Return the (X, Y) coordinate for the center point of the cell that contains the specified text.  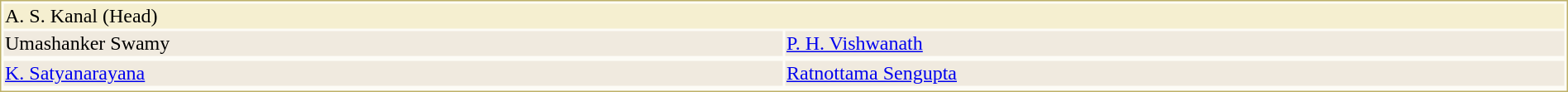
A. S. Kanal (Head) (784, 16)
Ratnottama Sengupta (1175, 74)
K. Satyanarayana (393, 74)
P. H. Vishwanath (1175, 44)
Umashanker Swamy (393, 44)
